Return [X, Y] of the center of cell containing provided text 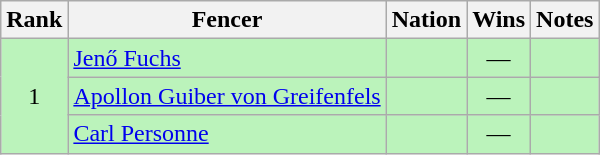
Wins [499, 20]
Notes [565, 20]
Carl Personne [227, 134]
Rank [34, 20]
Apollon Guiber von Greifenfels [227, 96]
Jenő Fuchs [227, 58]
Nation [426, 20]
1 [34, 96]
Fencer [227, 20]
